Locate the cell with the specified text and output its [x, y] center coordinate. 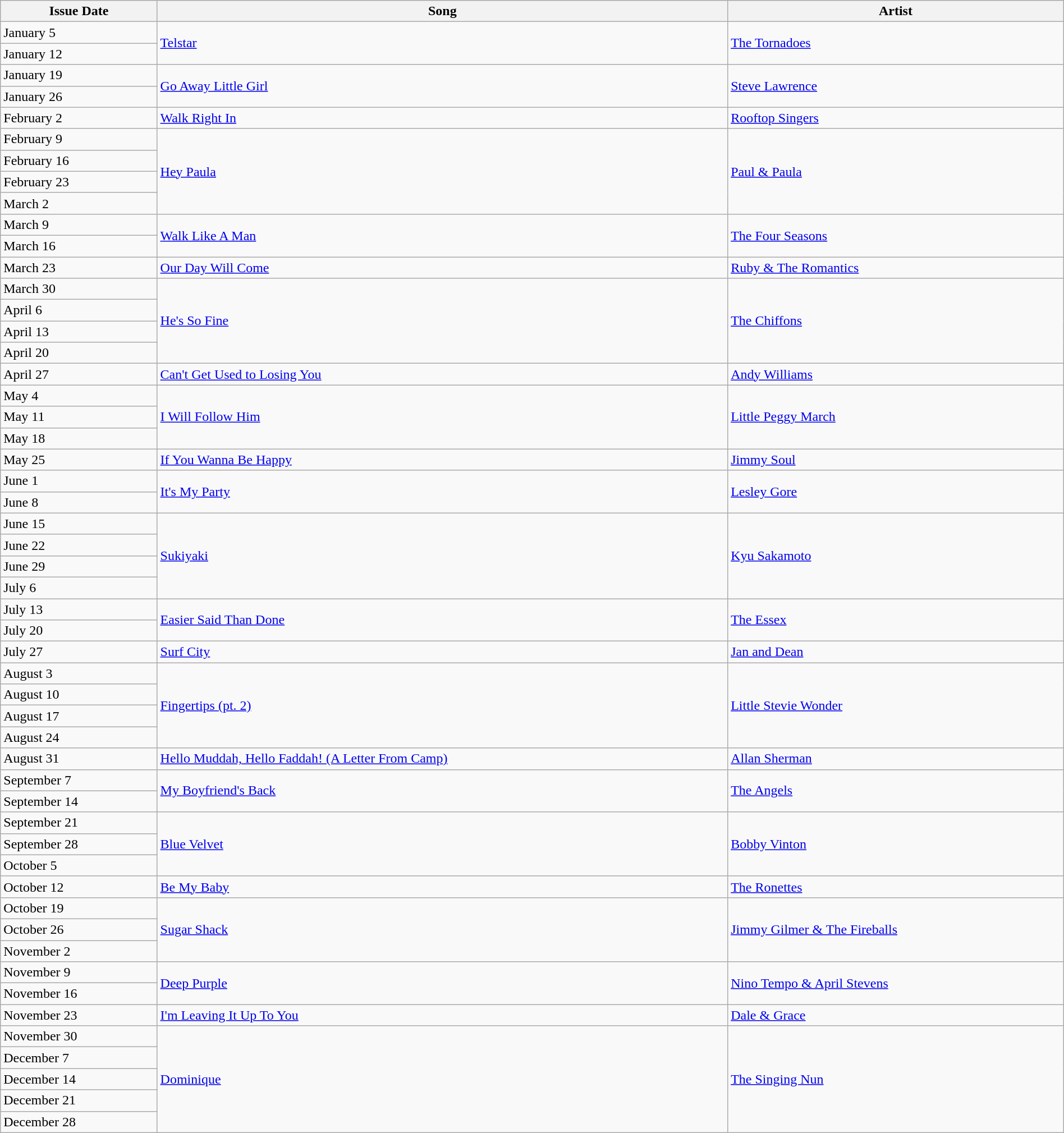
May 25 [79, 460]
The Singing Nun [896, 1079]
January 19 [79, 75]
My Boyfriend's Back [442, 791]
Issue Date [79, 11]
Dominique [442, 1079]
May 4 [79, 396]
March 9 [79, 224]
June 22 [79, 545]
August 10 [79, 695]
March 30 [79, 289]
September 28 [79, 844]
July 20 [79, 631]
April 20 [79, 353]
June 15 [79, 524]
Blue Velvet [442, 844]
October 19 [79, 908]
Can't Get Used to Losing You [442, 374]
February 23 [79, 182]
July 27 [79, 652]
Nino Tempo & April Stevens [896, 983]
November 30 [79, 1036]
Our Day Will Come [442, 268]
Fingertips (pt. 2) [442, 705]
May 18 [79, 438]
August 17 [79, 716]
July 6 [79, 588]
Andy Williams [896, 374]
Hello Muddah, Hello Faddah! (A Letter From Camp) [442, 759]
August 3 [79, 673]
August 31 [79, 759]
February 16 [79, 160]
Be My Baby [442, 887]
November 16 [79, 994]
September 7 [79, 780]
June 1 [79, 481]
He's So Fine [442, 321]
April 6 [79, 310]
October 26 [79, 929]
March 23 [79, 268]
December 21 [79, 1100]
If You Wanna Be Happy [442, 460]
Sukiyaki [442, 556]
The Four Seasons [896, 235]
September 21 [79, 823]
The Tornadoes [896, 43]
Jimmy Gilmer & The Fireballs [896, 929]
The Ronettes [896, 887]
Deep Purple [442, 983]
December 28 [79, 1122]
I Will Follow Him [442, 417]
Telstar [442, 43]
Easier Said Than Done [442, 620]
Ruby & The Romantics [896, 268]
February 9 [79, 139]
February 2 [79, 118]
The Essex [896, 620]
Allan Sherman [896, 759]
June 29 [79, 566]
Little Stevie Wonder [896, 705]
Hey Paula [442, 171]
December 14 [79, 1079]
Lesley Gore [896, 492]
November 9 [79, 973]
Artist [896, 11]
September 14 [79, 801]
July 13 [79, 609]
December 7 [79, 1058]
August 24 [79, 737]
Rooftop Singers [896, 118]
The Angels [896, 791]
I'm Leaving It Up To You [442, 1015]
Bobby Vinton [896, 844]
April 13 [79, 332]
Sugar Shack [442, 929]
June 8 [79, 502]
November 23 [79, 1015]
January 12 [79, 54]
Dale & Grace [896, 1015]
Paul & Paula [896, 171]
January 5 [79, 33]
Go Away Little Girl [442, 86]
Steve Lawrence [896, 86]
April 27 [79, 374]
March 16 [79, 246]
The Chiffons [896, 321]
Little Peggy March [896, 417]
Walk Right In [442, 118]
March 2 [79, 203]
November 2 [79, 951]
January 26 [79, 97]
Song [442, 11]
Kyu Sakamoto [896, 556]
May 11 [79, 417]
Jimmy Soul [896, 460]
October 12 [79, 887]
October 5 [79, 865]
Jan and Dean [896, 652]
Surf City [442, 652]
It's My Party [442, 492]
Walk Like A Man [442, 235]
